Locate the cell with the specified text and output its [x, y] center coordinate. 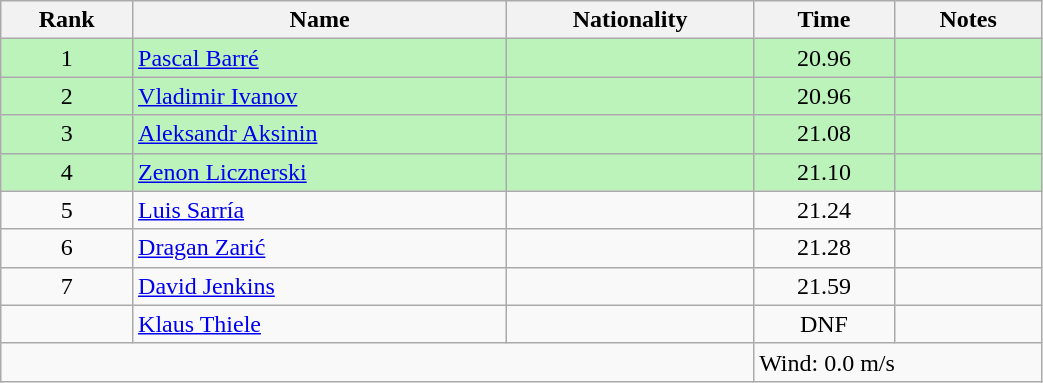
David Jenkins [320, 286]
Rank [67, 20]
Klaus Thiele [320, 324]
Luis Sarría [320, 210]
21.28 [824, 248]
Time [824, 20]
21.59 [824, 286]
21.08 [824, 134]
1 [67, 58]
Nationality [630, 20]
4 [67, 172]
21.24 [824, 210]
21.10 [824, 172]
Dragan Zarić [320, 248]
Name [320, 20]
7 [67, 286]
Vladimir Ivanov [320, 96]
2 [67, 96]
6 [67, 248]
Pascal Barré [320, 58]
Wind: 0.0 m/s [898, 362]
Aleksandr Aksinin [320, 134]
Zenon Licznerski [320, 172]
Notes [968, 20]
3 [67, 134]
DNF [824, 324]
5 [67, 210]
